Output the (x, y) coordinate of the center of the cell containing the given text.  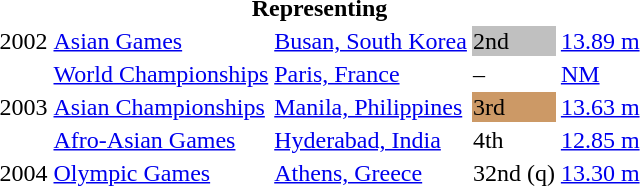
Busan, South Korea (371, 41)
Manila, Philippines (371, 107)
Paris, France (371, 74)
Afro-Asian Games (161, 140)
2nd (514, 41)
Hyderabad, India (371, 140)
Asian Championships (161, 107)
World Championships (161, 74)
– (514, 74)
4th (514, 140)
Asian Games (161, 41)
3rd (514, 107)
